From the cell containing the given text, extract its center point as [X, Y] coordinate. 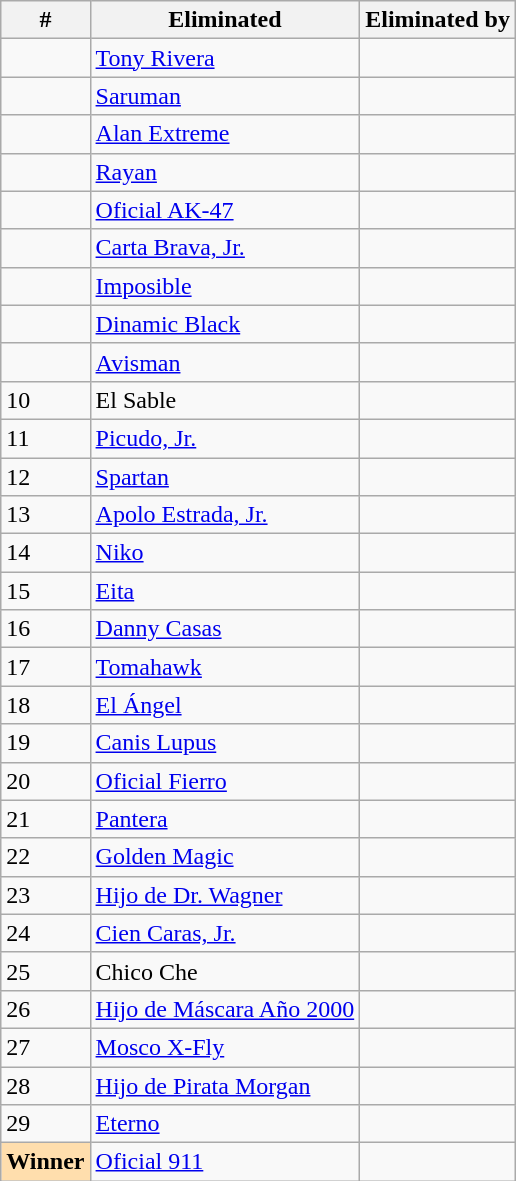
Hijo de Máscara Año 2000 [225, 1009]
19 [46, 743]
21 [46, 819]
Golden Magic [225, 857]
Oficial Fierro [225, 781]
28 [46, 1085]
Canis Lupus [225, 743]
17 [46, 667]
24 [46, 933]
Winner [46, 1162]
Mosco X-Fly [225, 1047]
16 [46, 629]
22 [46, 857]
Imposible [225, 286]
14 [46, 553]
Avisman [225, 362]
Eterno [225, 1124]
Oficial AK-47 [225, 210]
23 [46, 895]
El Sable [225, 400]
27 [46, 1047]
Alan Extreme [225, 134]
11 [46, 438]
Danny Casas [225, 629]
Pantera [225, 819]
26 [46, 1009]
Carta Brava, Jr. [225, 248]
Tony Rivera [225, 58]
Tomahawk [225, 667]
15 [46, 591]
Picudo, Jr. [225, 438]
Dinamic Black [225, 324]
Rayan [225, 172]
18 [46, 705]
25 [46, 971]
Eita [225, 591]
12 [46, 477]
Spartan [225, 477]
Saruman [225, 96]
Niko [225, 553]
10 [46, 400]
# [46, 20]
Eliminated [225, 20]
Apolo Estrada, Jr. [225, 515]
29 [46, 1124]
13 [46, 515]
Cien Caras, Jr. [225, 933]
Oficial 911 [225, 1162]
El Ángel [225, 705]
Hijo de Pirata Morgan [225, 1085]
20 [46, 781]
Hijo de Dr. Wagner [225, 895]
Chico Che [225, 971]
Eliminated by [438, 20]
